Provide the (x, y) coordinate of the cell's center where the given text is located.  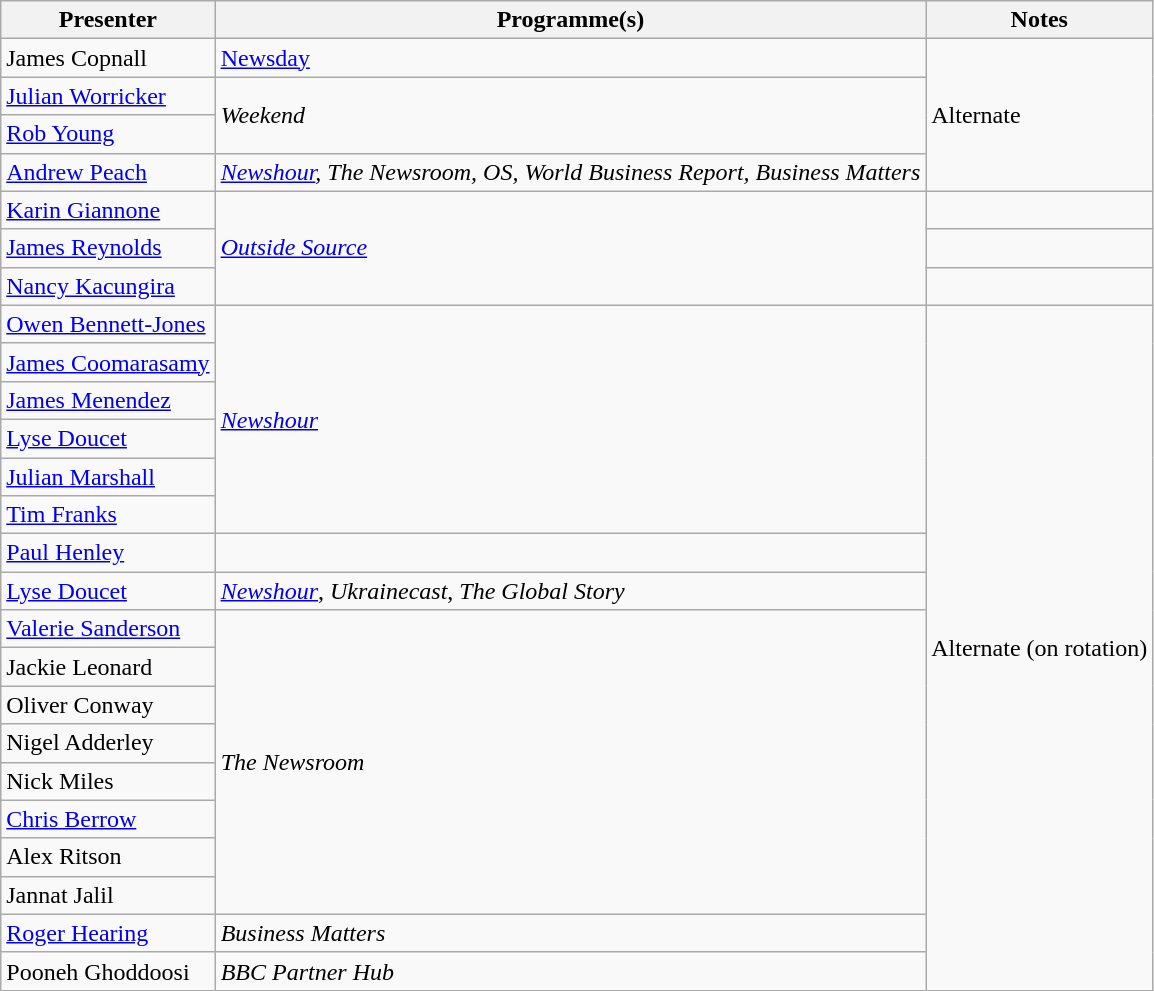
Presenter (108, 20)
Newshour, Ukrainecast, The Global Story (570, 591)
Valerie Sanderson (108, 629)
Chris Berrow (108, 819)
Paul Henley (108, 553)
Nick Miles (108, 781)
James Coomarasamy (108, 362)
Pooneh Ghoddoosi (108, 971)
Newsday (570, 58)
Newshour (570, 419)
Andrew Peach (108, 172)
Jannat Jalil (108, 895)
Tim Franks (108, 515)
The Newsroom (570, 762)
James Menendez (108, 400)
Outside Source (570, 248)
BBC Partner Hub (570, 971)
Programme(s) (570, 20)
Alex Ritson (108, 857)
Karin Giannone (108, 210)
Weekend (570, 115)
Nancy Kacungira (108, 286)
Nigel Adderley (108, 743)
Alternate (on rotation) (1040, 648)
Owen Bennett-Jones (108, 324)
Notes (1040, 20)
Rob Young (108, 134)
Alternate (1040, 115)
Jackie Leonard (108, 667)
James Reynolds (108, 248)
Business Matters (570, 933)
Newshour, The Newsroom, OS, World Business Report, Business Matters (570, 172)
Oliver Conway (108, 705)
Julian Worricker (108, 96)
Roger Hearing (108, 933)
Julian Marshall (108, 477)
James Copnall (108, 58)
